For the text-containing cell, return its midpoint in (x, y) coordinate format. 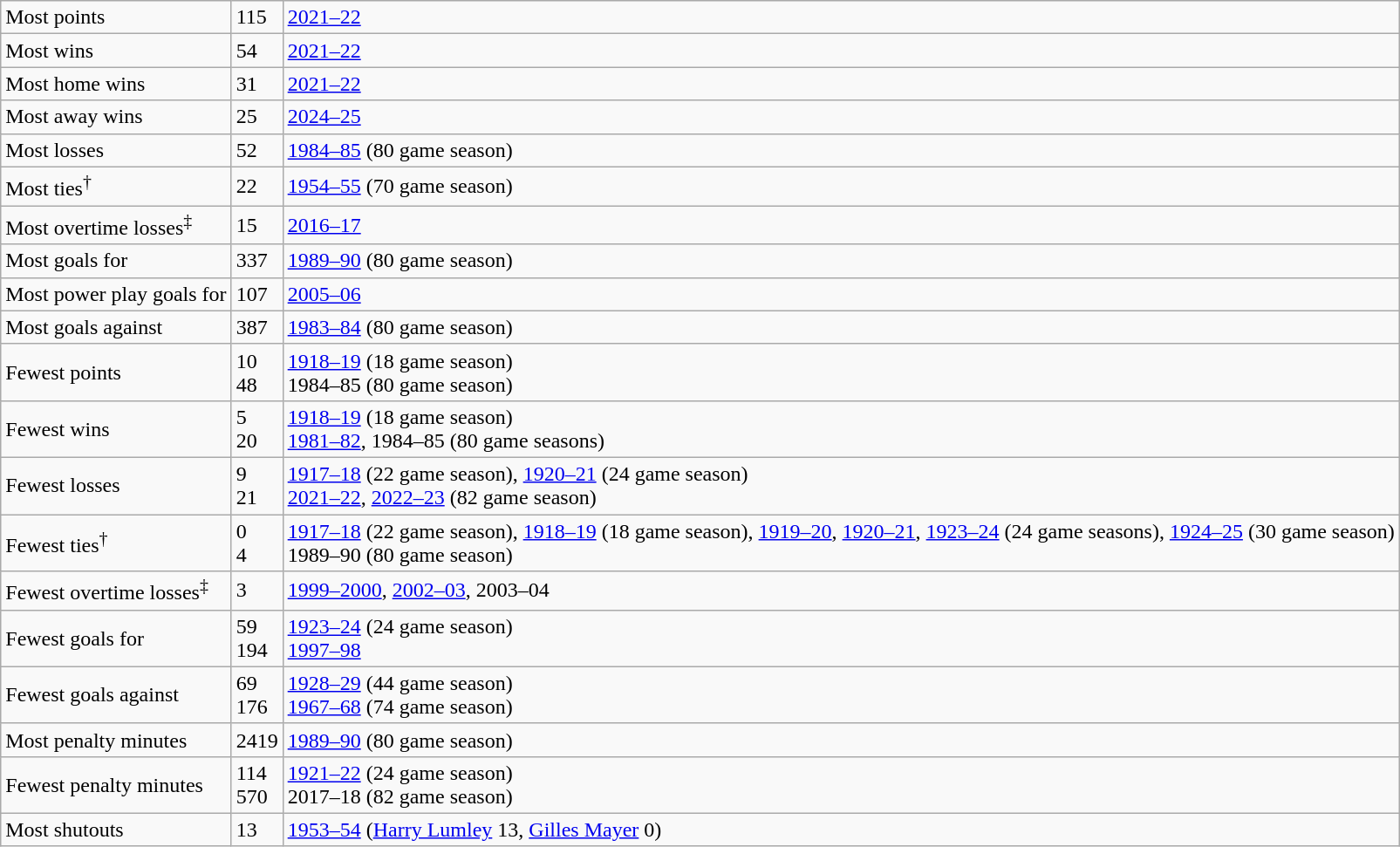
1954–55 (70 game season) (841, 187)
921 (256, 485)
25 (256, 117)
2024–25 (841, 117)
1928–29 (44 game season)1967–68 (74 game season) (841, 694)
Fewest points (116, 372)
1923–24 (24 game season)1997–98 (841, 639)
22 (256, 187)
2419 (256, 740)
04 (256, 543)
3 (256, 591)
2005–06 (841, 294)
Most ties† (116, 187)
15 (256, 225)
1983–84 (80 game season) (841, 327)
337 (256, 261)
2016–17 (841, 225)
Fewest penalty minutes (116, 785)
Fewest ties† (116, 543)
52 (256, 150)
Fewest overtime losses‡ (116, 591)
Most shutouts (116, 830)
Most wins (116, 51)
Most goals against (116, 327)
13 (256, 830)
Most home wins (116, 84)
69176 (256, 694)
1918–19 (18 game season)1981–82, 1984–85 (80 game seasons) (841, 429)
1984–85 (80 game season) (841, 150)
1953–54 (Harry Lumley 13, Gilles Mayer 0) (841, 830)
59194 (256, 639)
1918–19 (18 game season)1984–85 (80 game season) (841, 372)
114570 (256, 785)
Most goals for (116, 261)
Most penalty minutes (116, 740)
Fewest wins (116, 429)
1921–22 (24 game season)2017–18 (82 game season) (841, 785)
1917–18 (22 game season), 1918–19 (18 game season), 1919–20, 1920–21, 1923–24 (24 game seasons), 1924–25 (30 game season)1989–90 (80 game season) (841, 543)
54 (256, 51)
Fewest goals for (116, 639)
Most losses (116, 150)
Most away wins (116, 117)
Most overtime losses‡ (116, 225)
1917–18 (22 game season), 1920–21 (24 game season)2021–22, 2022–23 (82 game season) (841, 485)
31 (256, 84)
Fewest goals against (116, 694)
520 (256, 429)
1048 (256, 372)
Fewest losses (116, 485)
Most points (116, 17)
387 (256, 327)
115 (256, 17)
1999–2000, 2002–03, 2003–04 (841, 591)
Most power play goals for (116, 294)
107 (256, 294)
